Output the [x, y] coordinate of the center of the cell containing the given text.  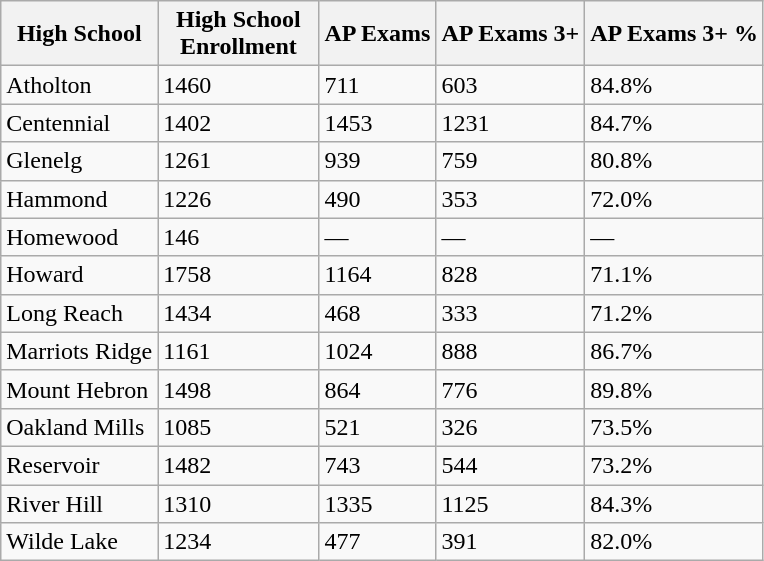
Long Reach [80, 313]
743 [378, 465]
1164 [378, 275]
Marriots Ridge [80, 351]
353 [510, 199]
AP Exams 3+ % [674, 34]
River Hill [80, 503]
Centennial [80, 123]
80.8% [674, 161]
1453 [378, 123]
82.0% [674, 542]
Howard [80, 275]
544 [510, 465]
1231 [510, 123]
1226 [238, 199]
1310 [238, 503]
84.3% [674, 503]
AP Exams [378, 34]
888 [510, 351]
Atholton [80, 85]
Hammond [80, 199]
521 [378, 427]
High School [80, 34]
Wilde Lake [80, 542]
326 [510, 427]
89.8% [674, 389]
1161 [238, 351]
1125 [510, 503]
711 [378, 85]
Homewood [80, 237]
86.7% [674, 351]
1335 [378, 503]
603 [510, 85]
864 [378, 389]
84.7% [674, 123]
1434 [238, 313]
Oakland Mills [80, 427]
84.8% [674, 85]
490 [378, 199]
73.2% [674, 465]
1758 [238, 275]
73.5% [674, 427]
477 [378, 542]
468 [378, 313]
Glenelg [80, 161]
759 [510, 161]
1460 [238, 85]
939 [378, 161]
Mount Hebron [80, 389]
72.0% [674, 199]
1234 [238, 542]
71.2% [674, 313]
776 [510, 389]
AP Exams 3+ [510, 34]
1261 [238, 161]
391 [510, 542]
71.1% [674, 275]
333 [510, 313]
146 [238, 237]
Reservoir [80, 465]
High School Enrollment [238, 34]
1402 [238, 123]
1085 [238, 427]
828 [510, 275]
1498 [238, 389]
1482 [238, 465]
1024 [378, 351]
